Capture the cell that displays the provided text and extract its [X, Y] central coordinate. 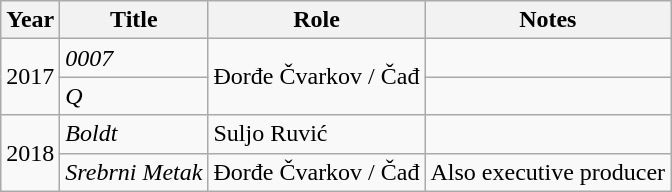
Suljo Ruvić [316, 134]
Also executive producer [548, 172]
Year [30, 20]
Role [316, 20]
Q [134, 96]
Notes [548, 20]
2018 [30, 153]
Srebrni Metak [134, 172]
Title [134, 20]
0007 [134, 58]
2017 [30, 77]
Boldt [134, 134]
